Scan for the cell matching the given text and deliver its [X, Y] coordinate at center. 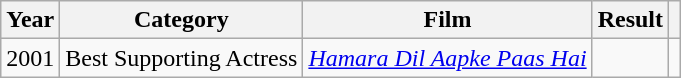
Hamara Dil Aapke Paas Hai [448, 58]
Best Supporting Actress [182, 58]
Film [448, 20]
2001 [30, 58]
Year [30, 20]
Result [630, 20]
Category [182, 20]
